From the cell containing the given text, extract its center point as [X, Y] coordinate. 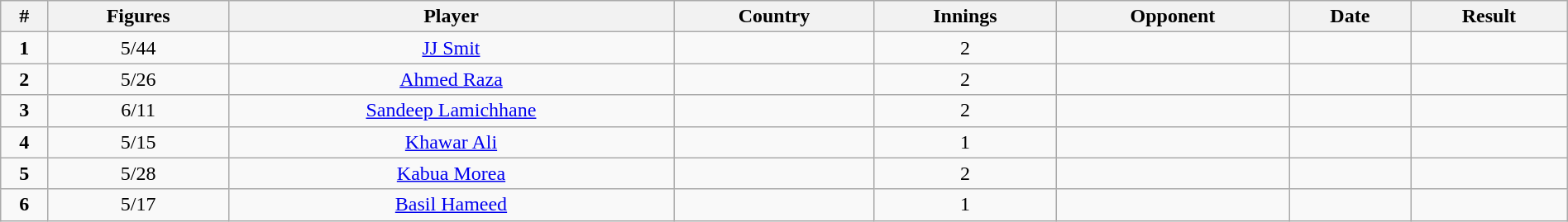
Figures [138, 17]
4 [25, 142]
5/15 [138, 142]
Khawar Ali [451, 142]
5/26 [138, 79]
Result [1489, 17]
Country [774, 17]
JJ Smit [451, 48]
5 [25, 173]
5/28 [138, 173]
Date [1350, 17]
5/44 [138, 48]
# [25, 17]
Ahmed Raza [451, 79]
Opponent [1173, 17]
5/17 [138, 205]
Sandeep Lamichhane [451, 111]
Basil Hameed [451, 205]
6/11 [138, 111]
Innings [964, 17]
Kabua Morea [451, 173]
3 [25, 111]
Player [451, 17]
6 [25, 205]
